Extract the [X, Y] coordinate from the center of the cell holding the provided text.  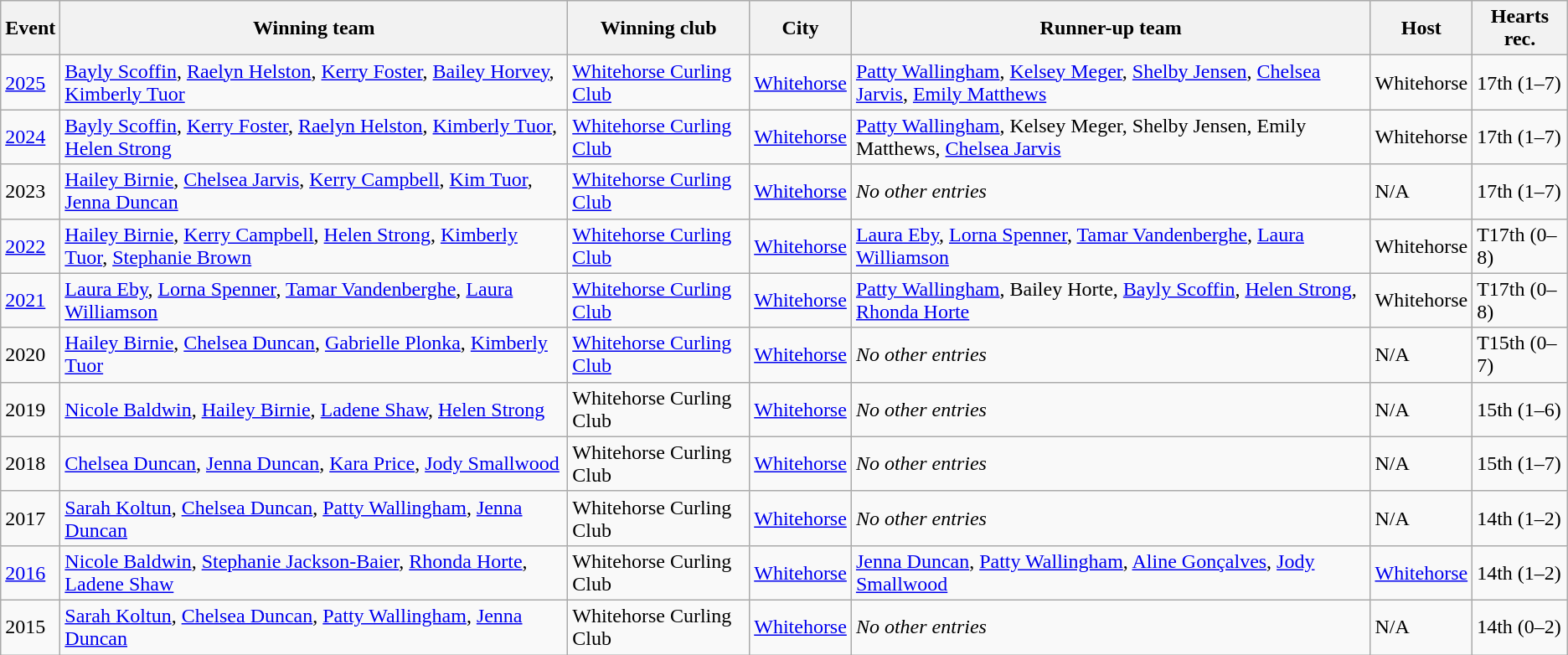
Bayly Scoffin, Raelyn Helston, Kerry Foster, Bailey Horvey, Kimberly Tuor [314, 82]
2022 [30, 246]
2018 [30, 464]
2024 [30, 137]
Nicole Baldwin, Hailey Birnie, Ladene Shaw, Helen Strong [314, 409]
Jenna Duncan, Patty Wallingham, Aline Gonçalves, Jody Smallwood [1111, 573]
Nicole Baldwin, Stephanie Jackson-Baier, Rhonda Horte, Ladene Shaw [314, 573]
Hailey Birnie, Kerry Campbell, Helen Strong, Kimberly Tuor, Stephanie Brown [314, 246]
Patty Wallingham, Bailey Horte, Bayly Scoffin, Helen Strong, Rhonda Horte [1111, 300]
2017 [30, 518]
14th (0–2) [1520, 627]
2021 [30, 300]
Bayly Scoffin, Kerry Foster, Raelyn Helston, Kimberly Tuor, Helen Strong [314, 137]
2015 [30, 627]
2025 [30, 82]
2020 [30, 355]
15th (1–6) [1520, 409]
Hearts rec. [1520, 28]
2019 [30, 409]
Patty Wallingham, Kelsey Meger, Shelby Jensen, Chelsea Jarvis, Emily Matthews [1111, 82]
Hailey Birnie, Chelsea Jarvis, Kerry Campbell, Kim Tuor, Jenna Duncan [314, 191]
Winning club [658, 28]
Patty Wallingham, Kelsey Meger, Shelby Jensen, Emily Matthews, Chelsea Jarvis [1111, 137]
Event [30, 28]
2023 [30, 191]
Hailey Birnie, Chelsea Duncan, Gabrielle Plonka, Kimberly Tuor [314, 355]
2016 [30, 573]
City [801, 28]
Winning team [314, 28]
Host [1421, 28]
T15th (0–7) [1520, 355]
Chelsea Duncan, Jenna Duncan, Kara Price, Jody Smallwood [314, 464]
15th (1–7) [1520, 464]
Runner-up team [1111, 28]
